For the text-containing cell, return its midpoint in [X, Y] coordinate format. 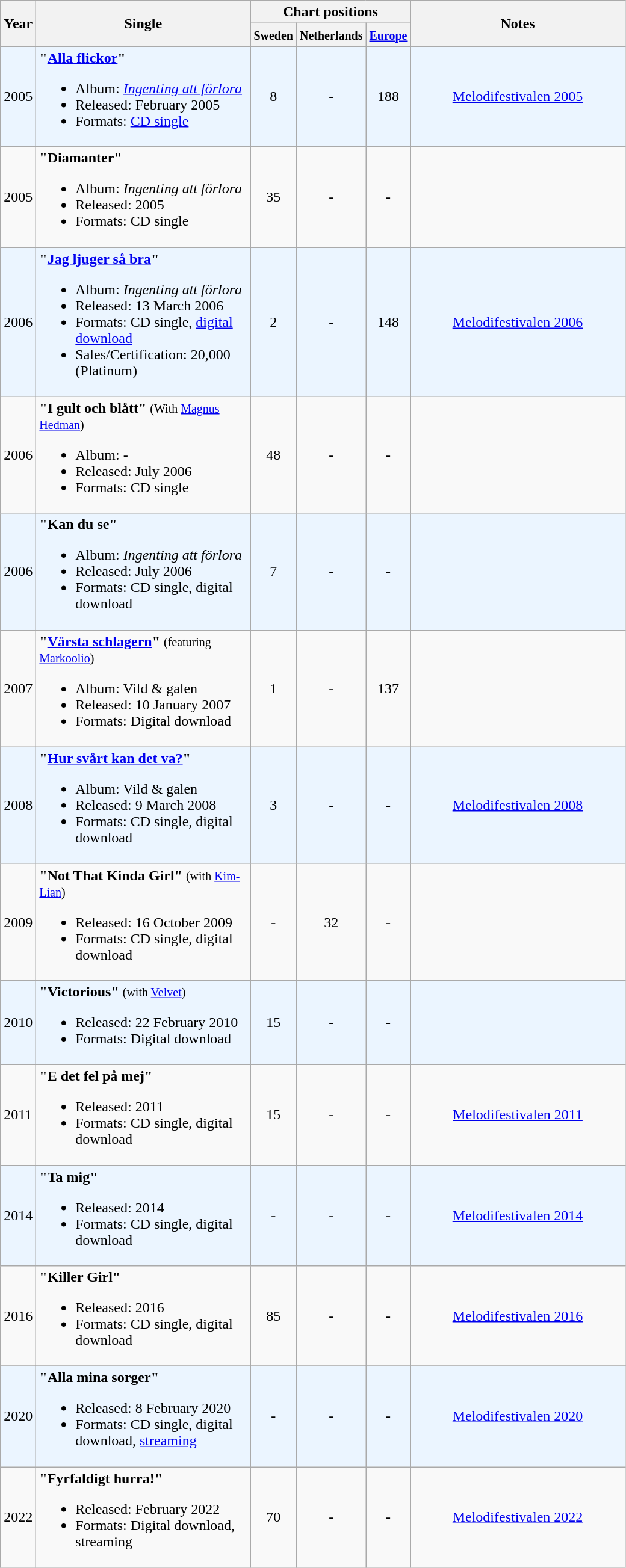
Single [143, 23]
137 [388, 688]
8 [273, 96]
"Fyrfaldigt hurra!"Released: February 2022Formats: Digital download, streaming [143, 1517]
35 [273, 197]
"Jag ljuger så bra"Album: Ingenting att förloraReleased: 13 March 2006Formats: CD single, digital downloadSales/Certification: 20,000 (Platinum) [143, 322]
Melodifestivalen 2020 [518, 1416]
32 [331, 922]
2016 [18, 1316]
48 [273, 455]
"Diamanter"Album: Ingenting att förloraReleased: 2005Formats: CD single [143, 197]
2007 [18, 688]
Melodifestivalen 2008 [518, 805]
2014 [18, 1215]
7 [273, 572]
"Killer Girl"Released: 2016Formats: CD single, digital download [143, 1316]
"E det fel på mej"Released: 2011Formats: CD single, digital download [143, 1114]
"Victorious" (with Velvet)Released: 22 February 2010Formats: Digital download [143, 1022]
Melodifestivalen 2005 [518, 96]
2020 [18, 1416]
Netherlands [331, 35]
"Ta mig"Released: 2014Formats: CD single, digital download [143, 1215]
2011 [18, 1114]
"Not That Kinda Girl" (with Kim-Lian)Released: 16 October 2009Formats: CD single, digital download [143, 922]
Melodifestivalen 2006 [518, 322]
148 [388, 322]
2022 [18, 1517]
3 [273, 805]
"Alla flickor"Album: Ingenting att förloraReleased: February 2005Formats: CD single [143, 96]
Europe [388, 35]
2 [273, 322]
1 [273, 688]
Year [18, 23]
Chart positions [330, 12]
188 [388, 96]
2008 [18, 805]
Melodifestivalen 2014 [518, 1215]
Melodifestivalen 2016 [518, 1316]
2009 [18, 922]
Melodifestivalen 2011 [518, 1114]
"Alla mina sorger"Released: 8 February 2020Formats: CD single, digital download, streaming [143, 1416]
Melodifestivalen 2022 [518, 1517]
"Kan du se"Album: Ingenting att förloraReleased: July 2006Formats: CD single, digital download [143, 572]
"Värsta schlagern" (featuring Markoolio)Album: Vild & galenReleased: 10 January 2007Formats: Digital download [143, 688]
2010 [18, 1022]
"I gult och blått" (With Magnus Hedman)Album: -Released: July 2006Formats: CD single [143, 455]
70 [273, 1517]
"Hur svårt kan det va?"Album: Vild & galenReleased: 9 March 2008Formats: CD single, digital download [143, 805]
Sweden [273, 35]
Notes [518, 23]
85 [273, 1316]
